Locate the cell with the specified text and output its (x, y) center coordinate. 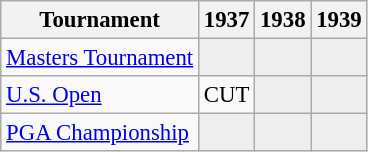
Masters Tournament (100, 58)
1937 (227, 20)
U.S. Open (100, 95)
Tournament (100, 20)
CUT (227, 95)
1938 (283, 20)
PGA Championship (100, 133)
1939 (339, 20)
